Extract the (X, Y) coordinate from the center of the cell holding the provided text.  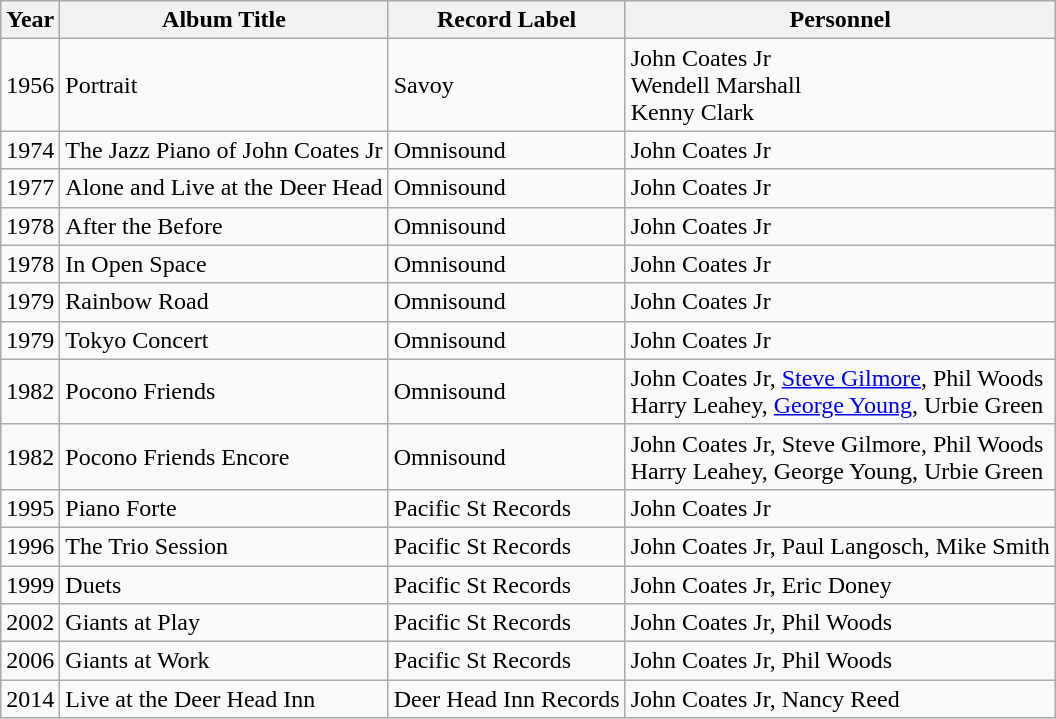
The Trio Session (224, 546)
Live at the Deer Head Inn (224, 699)
Tokyo Concert (224, 340)
Duets (224, 585)
The Jazz Piano of John Coates Jr (224, 150)
John Coates Jr, Nancy Reed (840, 699)
2002 (30, 623)
1999 (30, 585)
2014 (30, 699)
John Coates JrWendell MarshallKenny Clark (840, 85)
2006 (30, 661)
Deer Head Inn Records (506, 699)
John Coates Jr, Eric Doney (840, 585)
1974 (30, 150)
After the Before (224, 226)
Giants at Work (224, 661)
1956 (30, 85)
Personnel (840, 20)
John Coates Jr, Paul Langosch, Mike Smith (840, 546)
Portrait (224, 85)
Year (30, 20)
Pocono Friends Encore (224, 456)
Album Title (224, 20)
Record Label (506, 20)
Savoy (506, 85)
Giants at Play (224, 623)
1995 (30, 508)
In Open Space (224, 264)
Pocono Friends (224, 392)
Alone and Live at the Deer Head (224, 188)
1996 (30, 546)
Piano Forte (224, 508)
Rainbow Road (224, 302)
1977 (30, 188)
